Identify which cell holds the provided text, then report its [x, y] central coordinate. 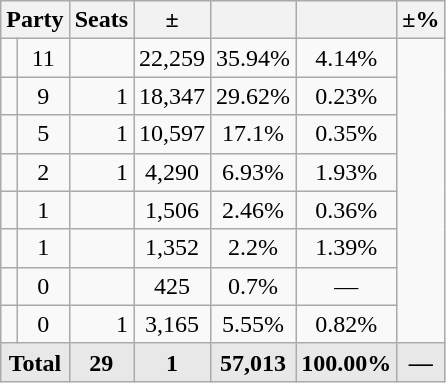
2.2% [254, 248]
0.23% [346, 96]
1,506 [172, 210]
Party [35, 20]
2.46% [254, 210]
± [172, 20]
0.35% [346, 134]
4.14% [346, 58]
9 [43, 96]
22,259 [172, 58]
0.36% [346, 210]
10,597 [172, 134]
29.62% [254, 96]
0.82% [346, 324]
6.93% [254, 172]
±% [421, 20]
5.55% [254, 324]
Total [35, 362]
3,165 [172, 324]
29 [101, 362]
0.7% [254, 286]
4,290 [172, 172]
Seats [101, 20]
2 [43, 172]
1.39% [346, 248]
17.1% [254, 134]
1.93% [346, 172]
18,347 [172, 96]
57,013 [254, 362]
5 [43, 134]
11 [43, 58]
425 [172, 286]
100.00% [346, 362]
1,352 [172, 248]
35.94% [254, 58]
